For the text-containing cell, return its midpoint in (X, Y) coordinate format. 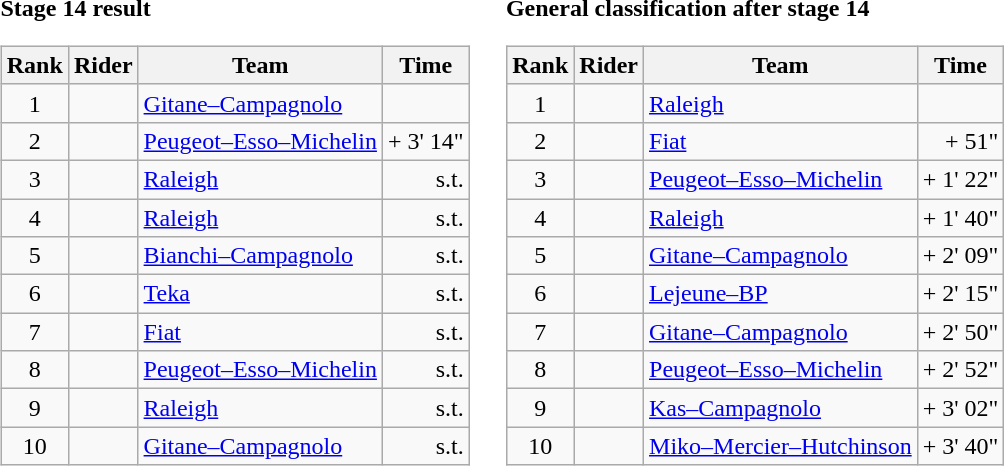
+ 3' 14" (426, 141)
Lejeune–BP (781, 294)
+ 2' 52" (960, 370)
Bianchi–Campagnolo (260, 256)
Kas–Campagnolo (781, 408)
+ 2' 50" (960, 332)
+ 51" (960, 141)
+ 3' 02" (960, 408)
+ 2' 15" (960, 294)
+ 3' 40" (960, 446)
Teka (260, 294)
+ 2' 09" (960, 256)
+ 1' 22" (960, 179)
Miko–Mercier–Hutchinson (781, 446)
+ 1' 40" (960, 217)
